Capture the cell that displays the provided text and extract its (x, y) central coordinate. 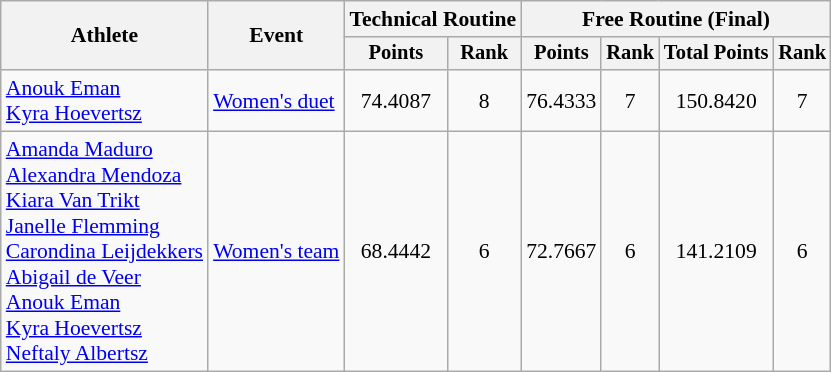
Women's duet (276, 100)
Total Points (716, 54)
8 (484, 100)
68.4442 (396, 252)
Amanda MaduroAlexandra MendozaKiara Van TriktJanelle FlemmingCarondina LeijdekkersAbigail de VeerAnouk EmanKyra HoevertszNeftaly Albertsz (104, 252)
Athlete (104, 36)
72.7667 (561, 252)
150.8420 (716, 100)
Women's team (276, 252)
Event (276, 36)
Technical Routine (432, 19)
141.2109 (716, 252)
Free Routine (Final) (676, 19)
74.4087 (396, 100)
76.4333 (561, 100)
Anouk EmanKyra Hoevertsz (104, 100)
